Find where the given text appears and provide that cell's center as (X, Y) coordinate. 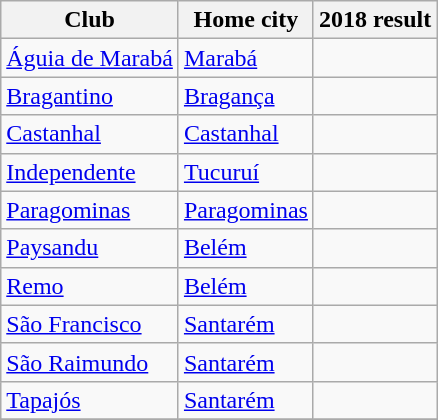
Bragança (246, 96)
Independente (90, 172)
Club (90, 20)
Bragantino (90, 96)
São Raimundo (90, 362)
Remo (90, 286)
Águia de Marabá (90, 58)
São Francisco (90, 324)
Home city (246, 20)
Paysandu (90, 248)
Tucuruí (246, 172)
Tapajós (90, 400)
2018 result (374, 20)
Marabá (246, 58)
